Search for the cell housing the specified text and yield its [x, y] center coordinate. 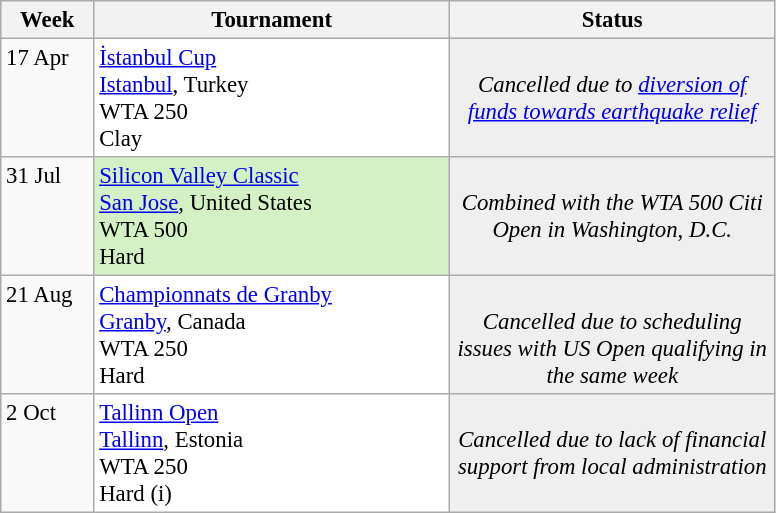
31 Jul [48, 216]
Combined with the WTA 500 Citi Open in Washington, D.C. [612, 216]
2 Oct [48, 454]
Week [48, 20]
Tallinn OpenTallinn, EstoniaWTA 250Hard (i) [272, 454]
Cancelled due to diversion of funds towards earthquake relief [612, 98]
Championnats de GranbyGranby, CanadaWTA 250Hard [272, 336]
Silicon Valley ClassicSan Jose, United StatesWTA 500Hard [272, 216]
Status [612, 20]
Tournament [272, 20]
Cancelled due to lack of financial support from local administration [612, 454]
21 Aug [48, 336]
İstanbul CupIstanbul, TurkeyWTA 250Clay [272, 98]
Cancelled due to scheduling issues with US Open qualifying in the same week [612, 336]
17 Apr [48, 98]
